Provide the [x, y] coordinate of the cell's center where the given text is located.  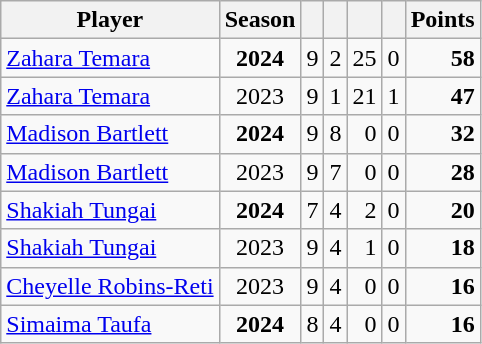
21 [364, 96]
Simaima Taufa [110, 324]
20 [442, 210]
28 [442, 172]
Points [442, 20]
25 [364, 58]
Cheyelle Robins-Reti [110, 286]
47 [442, 96]
32 [442, 134]
Player [110, 20]
18 [442, 248]
Season [260, 20]
58 [442, 58]
